Return [x, y] of the center of cell containing provided text 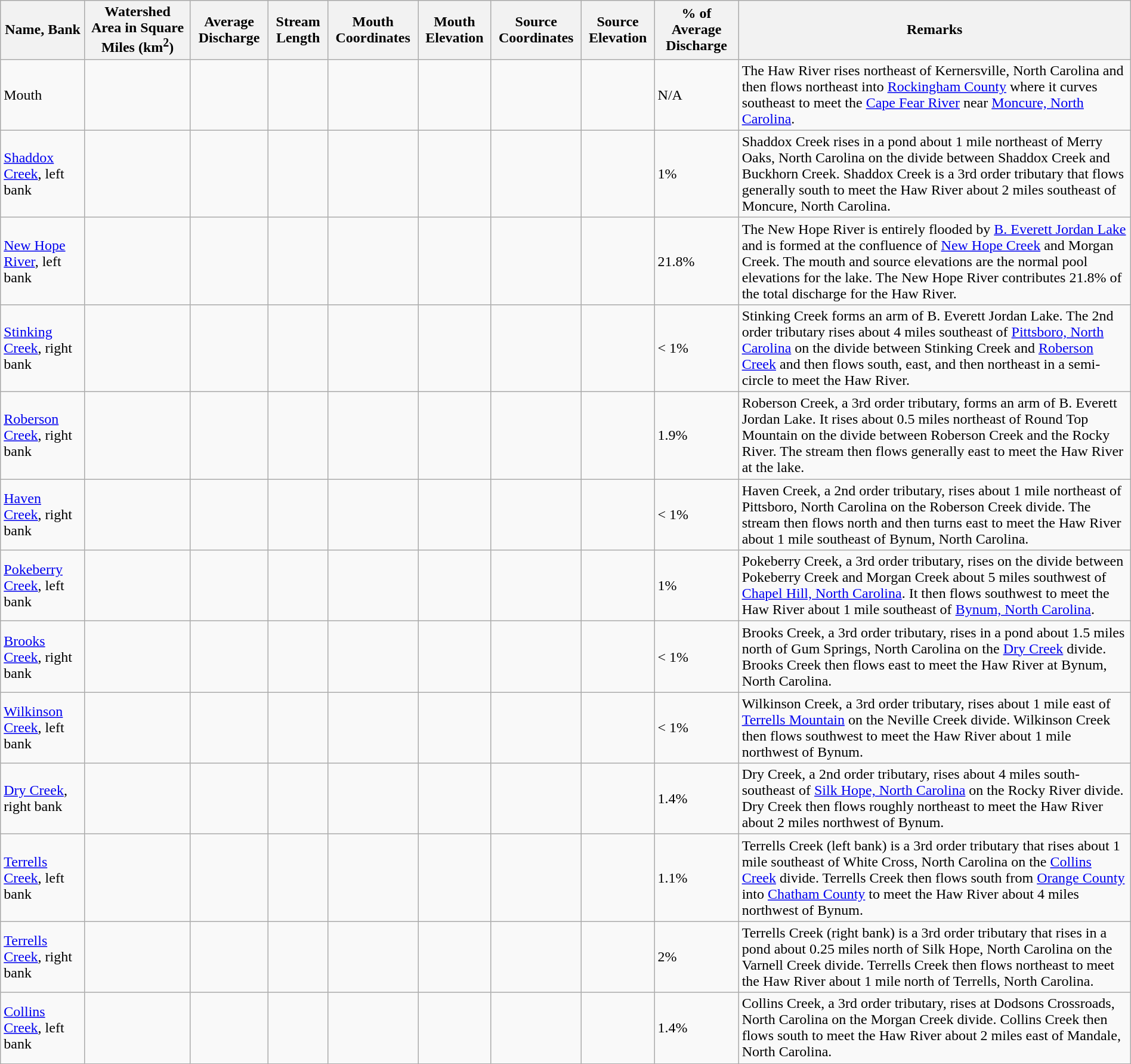
Watershed Area in Square Miles (km2) [137, 30]
Terrells Creek, left bank [43, 878]
Average Discharge [229, 30]
2% [697, 957]
Shaddox Creek, left bank [43, 174]
Brooks Creek, right bank [43, 656]
Mouth Elevation [455, 30]
Terrells Creek, right bank [43, 957]
Collins Creek, left bank [43, 1028]
Mouth Coordinates [373, 30]
Remarks [934, 30]
1.9% [697, 436]
Source Elevation [618, 30]
Mouth [43, 94]
Dry Creek, right bank [43, 798]
Wilkinson Creek, left bank [43, 728]
Stream Length [298, 30]
Pokeberry Creek, left bank [43, 586]
Name, Bank [43, 30]
N/A [697, 94]
21.8% [697, 261]
Roberson Creek, right bank [43, 436]
1.1% [697, 878]
Haven Creek, right bank [43, 514]
New Hope River, left bank [43, 261]
Source Coordinates [536, 30]
% of Average Discharge [697, 30]
Stinking Creek, right bank [43, 348]
